Scan for the cell matching the given text and deliver its [x, y] coordinate at center. 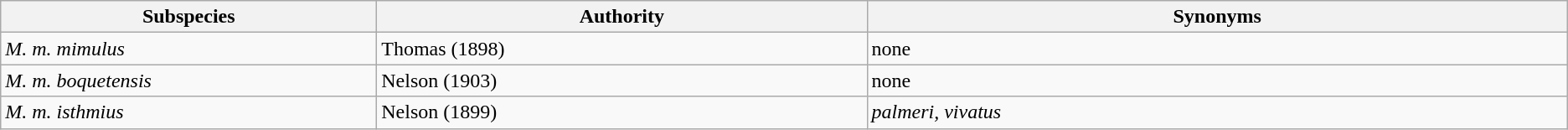
Thomas (1898) [622, 49]
Nelson (1903) [622, 81]
Nelson (1899) [622, 112]
M. m. boquetensis [189, 81]
palmeri, vivatus [1217, 112]
Subspecies [189, 17]
M. m. isthmius [189, 112]
Synonyms [1217, 17]
M. m. mimulus [189, 49]
Authority [622, 17]
